Capture the cell that displays the provided text and extract its (x, y) central coordinate. 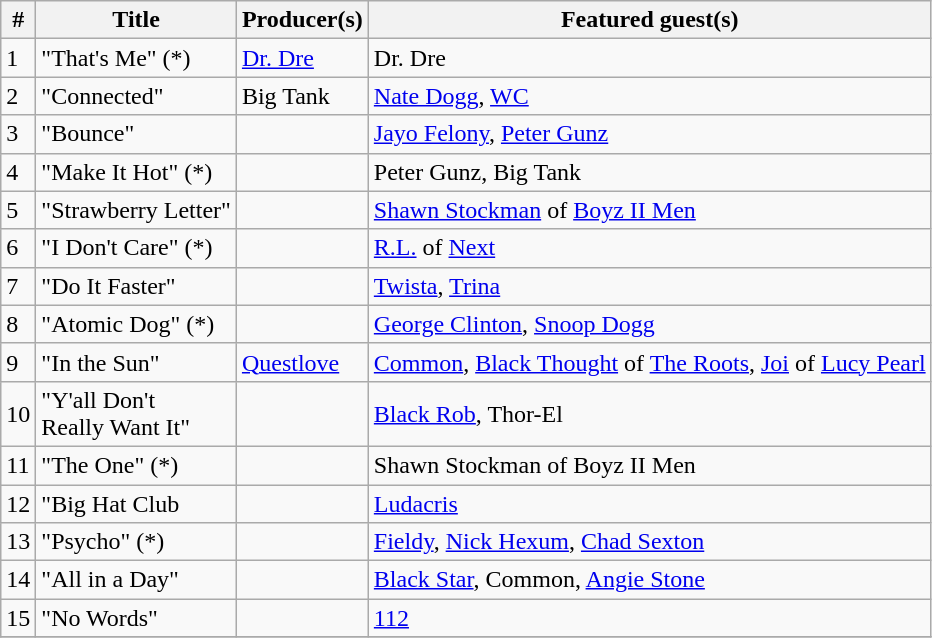
6 (18, 248)
12 (18, 503)
"Y'all Don'tReally Want It" (136, 414)
George Clinton, Snoop Dogg (650, 324)
13 (18, 542)
"The One" (*) (136, 465)
Producer(s) (302, 20)
"Big Hat Club (136, 503)
9 (18, 362)
Twista, Trina (650, 286)
"Psycho" (*) (136, 542)
15 (18, 618)
"No Words" (136, 618)
Fieldy, Nick Hexum, Chad Sexton (650, 542)
4 (18, 172)
"Make It Hot" (*) (136, 172)
"Do It Faster" (136, 286)
8 (18, 324)
10 (18, 414)
"All in a Day" (136, 580)
Questlove (302, 362)
"Strawberry Letter" (136, 210)
Jayo Felony, Peter Gunz (650, 134)
Black Star, Common, Angie Stone (650, 580)
7 (18, 286)
2 (18, 96)
Peter Gunz, Big Tank (650, 172)
3 (18, 134)
Black Rob, Thor-El (650, 414)
Featured guest(s) (650, 20)
"Atomic Dog" (*) (136, 324)
Nate Dogg, WC (650, 96)
Ludacris (650, 503)
"Bounce" (136, 134)
112 (650, 618)
14 (18, 580)
"I Don't Care" (*) (136, 248)
"That's Me" (*) (136, 58)
Big Tank (302, 96)
5 (18, 210)
11 (18, 465)
Title (136, 20)
# (18, 20)
"In the Sun" (136, 362)
Common, Black Thought of The Roots, Joi of Lucy Pearl (650, 362)
"Connected" (136, 96)
R.L. of Next (650, 248)
1 (18, 58)
